Return the (X, Y) coordinate for the center point of the cell that contains the specified text.  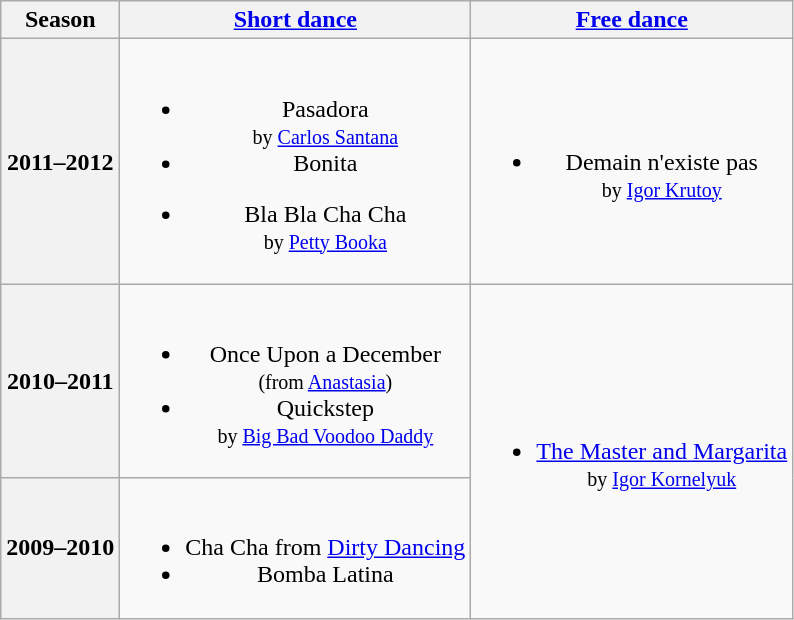
2009–2010 (60, 548)
Cha Cha from Dirty DancingBomba Latina (296, 548)
The Master and Margarita by Igor Kornelyuk (632, 451)
Once Upon a December (from Anastasia) Quickstep by Big Bad Voodoo Daddy (296, 381)
Pasadora by Carlos Santana BonitaBla Bla Cha Cha by Petty Booka (296, 162)
Free dance (632, 20)
Demain n'existe pas by Igor Krutoy (632, 162)
2010–2011 (60, 381)
Season (60, 20)
Short dance (296, 20)
2011–2012 (60, 162)
